Search for the cell housing the specified text and yield its [X, Y] center coordinate. 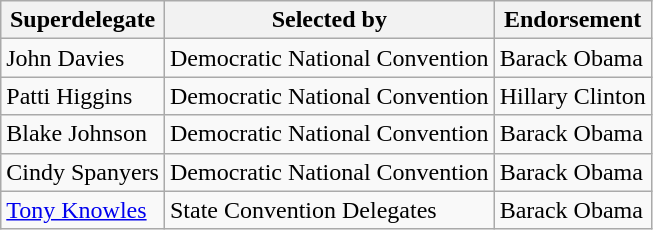
Hillary Clinton [572, 96]
Tony Knowles [83, 210]
Patti Higgins [83, 96]
State Convention Delegates [329, 210]
Endorsement [572, 20]
Blake Johnson [83, 134]
Cindy Spanyers [83, 172]
Selected by [329, 20]
Superdelegate [83, 20]
John Davies [83, 58]
